Detect which cell encompasses the target text, then output its (X, Y) center coordinate. 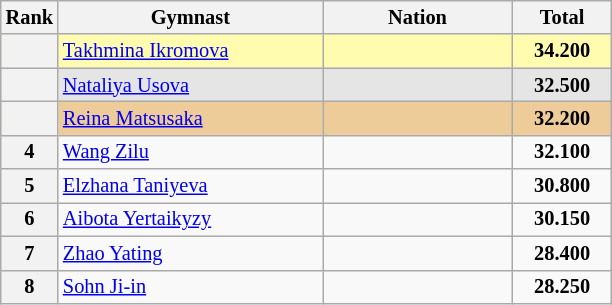
Elzhana Taniyeva (190, 186)
28.400 (562, 253)
Zhao Yating (190, 253)
Gymnast (190, 17)
30.800 (562, 186)
34.200 (562, 51)
Total (562, 17)
Aibota Yertaikyzy (190, 219)
7 (30, 253)
Nataliya Usova (190, 85)
5 (30, 186)
8 (30, 287)
6 (30, 219)
Takhmina Ikromova (190, 51)
Wang Zilu (190, 152)
32.500 (562, 85)
30.150 (562, 219)
Rank (30, 17)
Reina Matsusaka (190, 118)
4 (30, 152)
Sohn Ji-in (190, 287)
28.250 (562, 287)
32.200 (562, 118)
Nation (418, 17)
32.100 (562, 152)
